Identify which cell holds the provided text, then report its (X, Y) central coordinate. 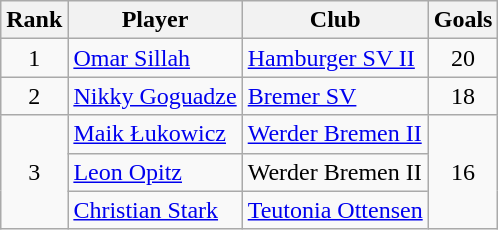
Leon Opitz (155, 172)
1 (34, 58)
16 (463, 172)
Club (335, 20)
Omar Sillah (155, 58)
Goals (463, 20)
Bremer SV (335, 96)
Maik Łukowicz (155, 134)
20 (463, 58)
Nikky Goguadze (155, 96)
Christian Stark (155, 210)
3 (34, 172)
Hamburger SV II (335, 58)
Player (155, 20)
2 (34, 96)
Rank (34, 20)
18 (463, 96)
Teutonia Ottensen (335, 210)
